Provide the (X, Y) coordinate of the cell's center where the given text is located.  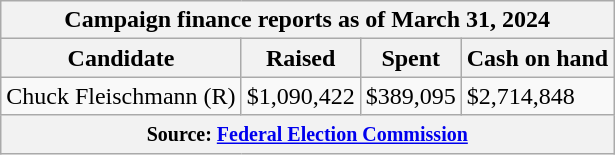
$2,714,848 (537, 96)
Cash on hand (537, 58)
Candidate (121, 58)
Source: Federal Election Commission (308, 134)
$389,095 (410, 96)
$1,090,422 (300, 96)
Raised (300, 58)
Spent (410, 58)
Campaign finance reports as of March 31, 2024 (308, 20)
Chuck Fleischmann (R) (121, 96)
